Provide the [x, y] coordinate of the cell's center where the given text is located.  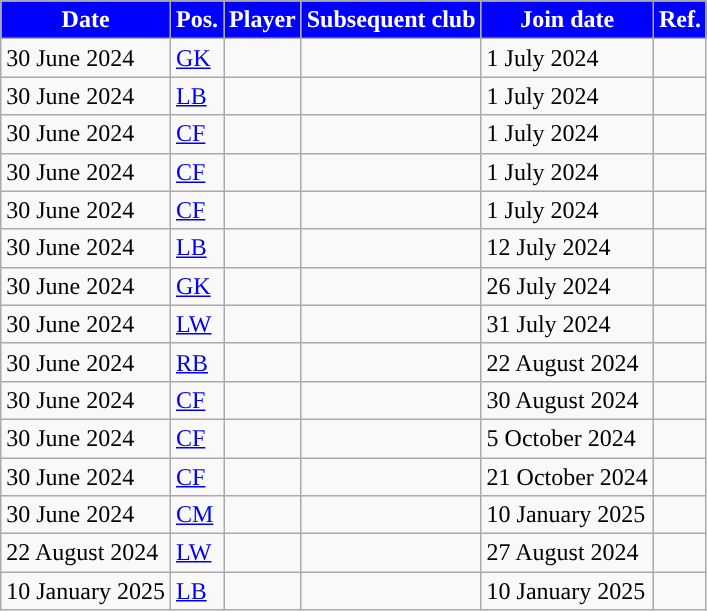
26 July 2024 [567, 286]
CM [196, 515]
5 October 2024 [567, 438]
Subsequent club [391, 20]
30 August 2024 [567, 400]
21 October 2024 [567, 477]
27 August 2024 [567, 553]
Join date [567, 20]
Ref. [680, 20]
12 July 2024 [567, 248]
Player [263, 20]
Pos. [196, 20]
31 July 2024 [567, 324]
Date [86, 20]
RB [196, 362]
